Provide the (X, Y) coordinate of the cell's center where the given text is located.  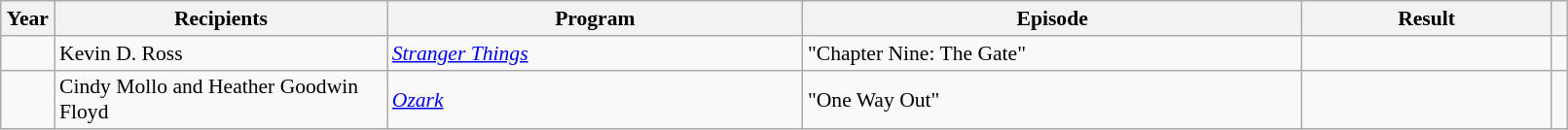
"Chapter Nine: The Gate" (1053, 53)
Stranger Things (596, 53)
Program (596, 18)
Episode (1053, 18)
"One Way Out" (1053, 99)
Cindy Mollo and Heather Goodwin Floyd (221, 99)
Result (1426, 18)
Recipients (221, 18)
Ozark (596, 99)
Kevin D. Ross (221, 53)
Year (27, 18)
